Find where the given text appears and provide that cell's center as [X, Y] coordinate. 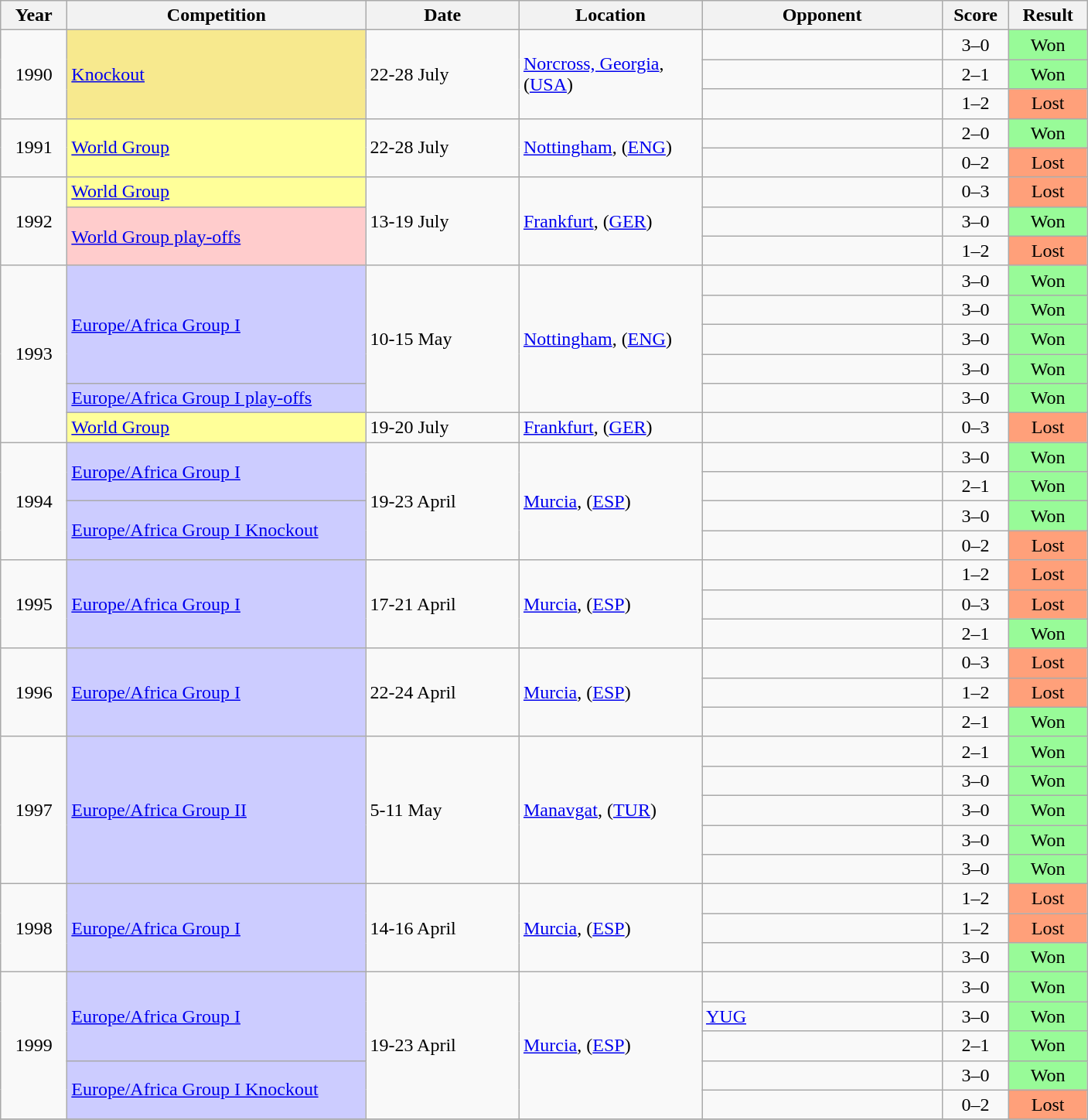
1993 [34, 353]
1997 [34, 810]
1995 [34, 604]
Europe/Africa Group II [217, 810]
1992 [34, 221]
YUG [823, 1016]
World Group play-offs [217, 236]
Date [442, 15]
Year [34, 15]
13-19 July [442, 221]
Location [610, 15]
2–0 [976, 133]
Competition [217, 15]
Manavgat, (TUR) [610, 810]
17-21 April [442, 604]
Norcross, Georgia, (USA) [610, 74]
1994 [34, 501]
Opponent [823, 15]
Europe/Africa Group I play-offs [217, 398]
1999 [34, 1046]
Score [976, 15]
19-20 July [442, 428]
14-16 April [442, 928]
10-15 May [442, 339]
5-11 May [442, 810]
1991 [34, 148]
1990 [34, 74]
1998 [34, 928]
1996 [34, 692]
Knockout [217, 74]
22-24 April [442, 692]
Result [1049, 15]
